Detect which cell encompasses the target text, then output its (x, y) center coordinate. 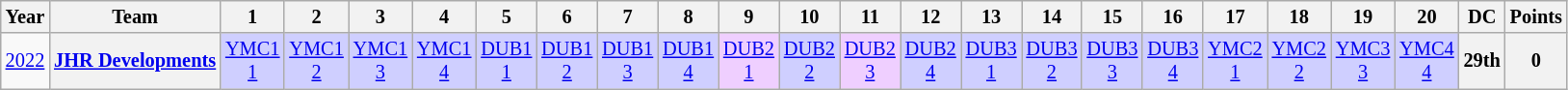
DUB33 (1111, 61)
DUB22 (809, 61)
0 (1536, 61)
YMC22 (1299, 61)
4 (444, 16)
18 (1299, 16)
DUB32 (1052, 61)
YMC33 (1363, 61)
14 (1052, 16)
5 (507, 16)
29th (1482, 61)
YMC14 (444, 61)
3 (380, 16)
DUB21 (749, 61)
Team (135, 16)
DUB24 (930, 61)
11 (871, 16)
DUB14 (688, 61)
YMC21 (1235, 61)
15 (1111, 16)
17 (1235, 16)
8 (688, 16)
YMC12 (316, 61)
DUB12 (566, 61)
2022 (25, 61)
YMC11 (252, 61)
DUB13 (628, 61)
DUB34 (1173, 61)
YMC44 (1426, 61)
6 (566, 16)
JHR Developments (135, 61)
DUB23 (871, 61)
19 (1363, 16)
7 (628, 16)
9 (749, 16)
13 (992, 16)
2 (316, 16)
Year (25, 16)
DUB31 (992, 61)
DUB11 (507, 61)
10 (809, 16)
1 (252, 16)
Points (1536, 16)
16 (1173, 16)
YMC13 (380, 61)
20 (1426, 16)
12 (930, 16)
DC (1482, 16)
